Scan for the cell matching the given text and deliver its (x, y) coordinate at center. 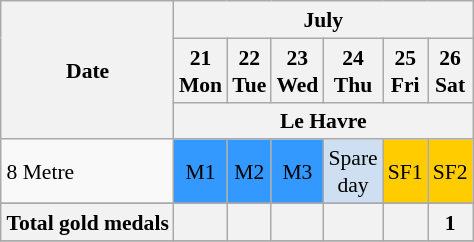
M3 (297, 171)
M1 (200, 171)
25Fri (406, 70)
23Wed (297, 70)
8 Metre (87, 171)
26Sat (450, 70)
1 (450, 222)
Le Havre (324, 120)
SF2 (450, 171)
M2 (249, 171)
24Thu (352, 70)
Date (87, 70)
Spareday (352, 171)
Total gold medals (87, 222)
22Tue (249, 70)
July (324, 20)
SF1 (406, 171)
21Mon (200, 70)
